Find where the given text appears and provide that cell's center as (X, Y) coordinate. 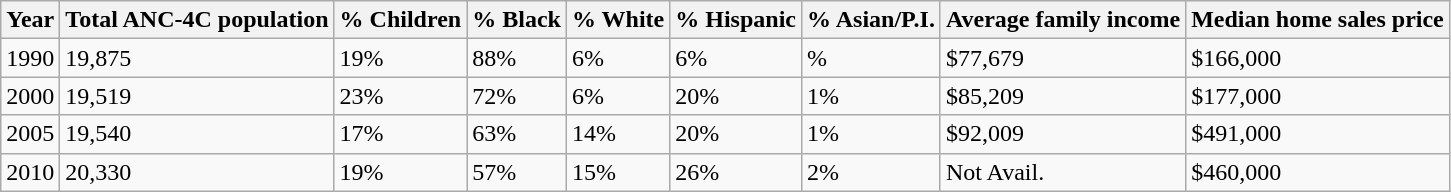
57% (517, 172)
$85,209 (1062, 96)
17% (400, 134)
% Hispanic (736, 20)
$92,009 (1062, 134)
20,330 (197, 172)
$77,679 (1062, 58)
63% (517, 134)
2010 (30, 172)
% Asian/P.I. (872, 20)
$460,000 (1318, 172)
15% (618, 172)
23% (400, 96)
19,519 (197, 96)
14% (618, 134)
19,875 (197, 58)
26% (736, 172)
72% (517, 96)
% White (618, 20)
Total ANC-4C population (197, 20)
Median home sales price (1318, 20)
$177,000 (1318, 96)
2005 (30, 134)
Not Avail. (1062, 172)
19,540 (197, 134)
Year (30, 20)
$166,000 (1318, 58)
2000 (30, 96)
1990 (30, 58)
88% (517, 58)
$491,000 (1318, 134)
% Black (517, 20)
2% (872, 172)
Average family income (1062, 20)
% Children (400, 20)
% (872, 58)
